Detect which cell encompasses the target text, then output its [x, y] center coordinate. 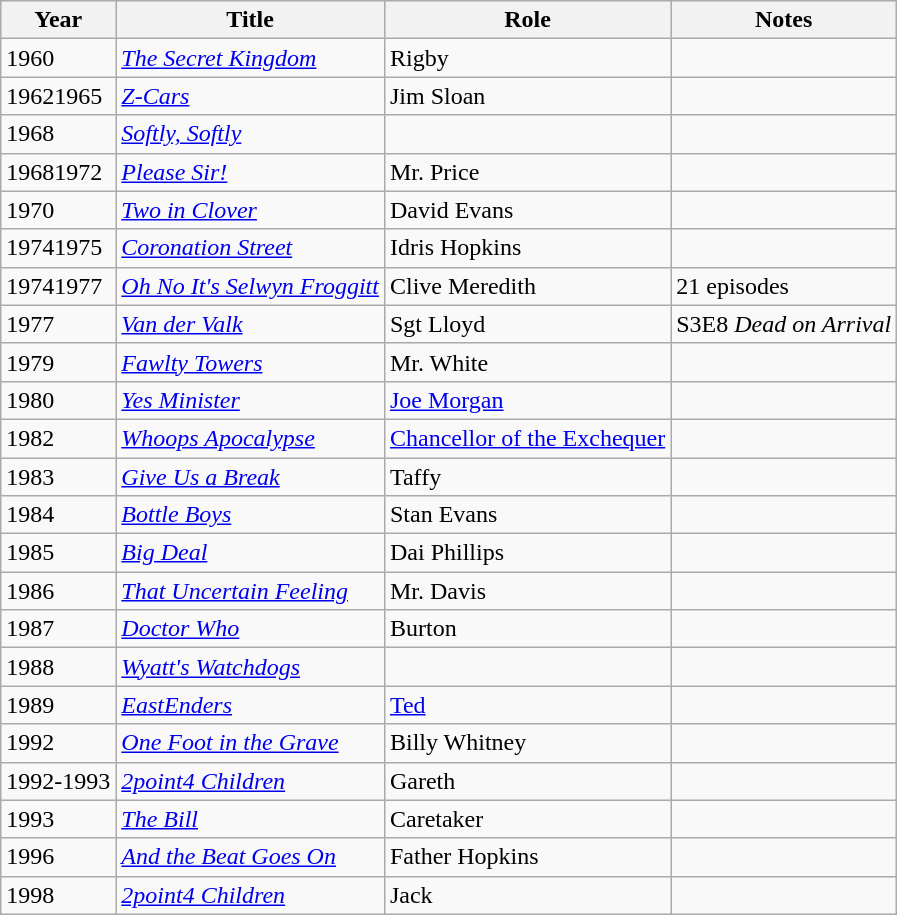
Jack [527, 895]
1982 [58, 438]
Title [250, 20]
Z-Cars [250, 96]
19741977 [58, 286]
1985 [58, 553]
19741975 [58, 248]
Joe Morgan [527, 400]
Coronation Street [250, 248]
Two in Clover [250, 210]
Please Sir! [250, 172]
And the Beat Goes On [250, 857]
1979 [58, 362]
1989 [58, 705]
Taffy [527, 477]
Wyatt's Watchdogs [250, 667]
1984 [58, 515]
Doctor Who [250, 629]
Sgt Lloyd [527, 324]
Burton [527, 629]
Give Us a Break [250, 477]
Fawlty Towers [250, 362]
Whoops Apocalypse [250, 438]
Father Hopkins [527, 857]
Clive Meredith [527, 286]
Gareth [527, 781]
David Evans [527, 210]
Stan Evans [527, 515]
The Secret Kingdom [250, 58]
1968 [58, 134]
Van der Valk [250, 324]
S3E8 Dead on Arrival [784, 324]
Role [527, 20]
Softly, Softly [250, 134]
1992-1993 [58, 781]
1986 [58, 591]
19621965 [58, 96]
The Bill [250, 819]
One Foot in the Grave [250, 743]
Billy Whitney [527, 743]
Idris Hopkins [527, 248]
That Uncertain Feeling [250, 591]
Mr. Davis [527, 591]
Yes Minister [250, 400]
Mr. Price [527, 172]
1993 [58, 819]
Mr. White [527, 362]
Chancellor of the Exchequer [527, 438]
Bottle Boys [250, 515]
1980 [58, 400]
21 episodes [784, 286]
Caretaker [527, 819]
1960 [58, 58]
Ted [527, 705]
1996 [58, 857]
Oh No It's Selwyn Froggitt [250, 286]
Notes [784, 20]
1983 [58, 477]
1970 [58, 210]
19681972 [58, 172]
1987 [58, 629]
1977 [58, 324]
Jim Sloan [527, 96]
EastEnders [250, 705]
Dai Phillips [527, 553]
1988 [58, 667]
Rigby [527, 58]
1998 [58, 895]
1992 [58, 743]
Year [58, 20]
Big Deal [250, 553]
